From the cell containing the given text, extract its center point as (X, Y) coordinate. 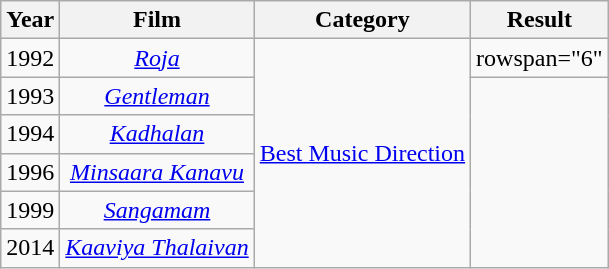
1999 (30, 210)
Kadhalan (157, 134)
2014 (30, 248)
Gentleman (157, 96)
rowspan="6" (540, 58)
1996 (30, 172)
1993 (30, 96)
Result (540, 20)
Category (362, 20)
Year (30, 20)
1994 (30, 134)
Best Music Direction (362, 153)
Roja (157, 58)
Sangamam (157, 210)
1992 (30, 58)
Film (157, 20)
Minsaara Kanavu (157, 172)
Kaaviya Thalaivan (157, 248)
